Search for the cell housing the specified text and yield its [x, y] center coordinate. 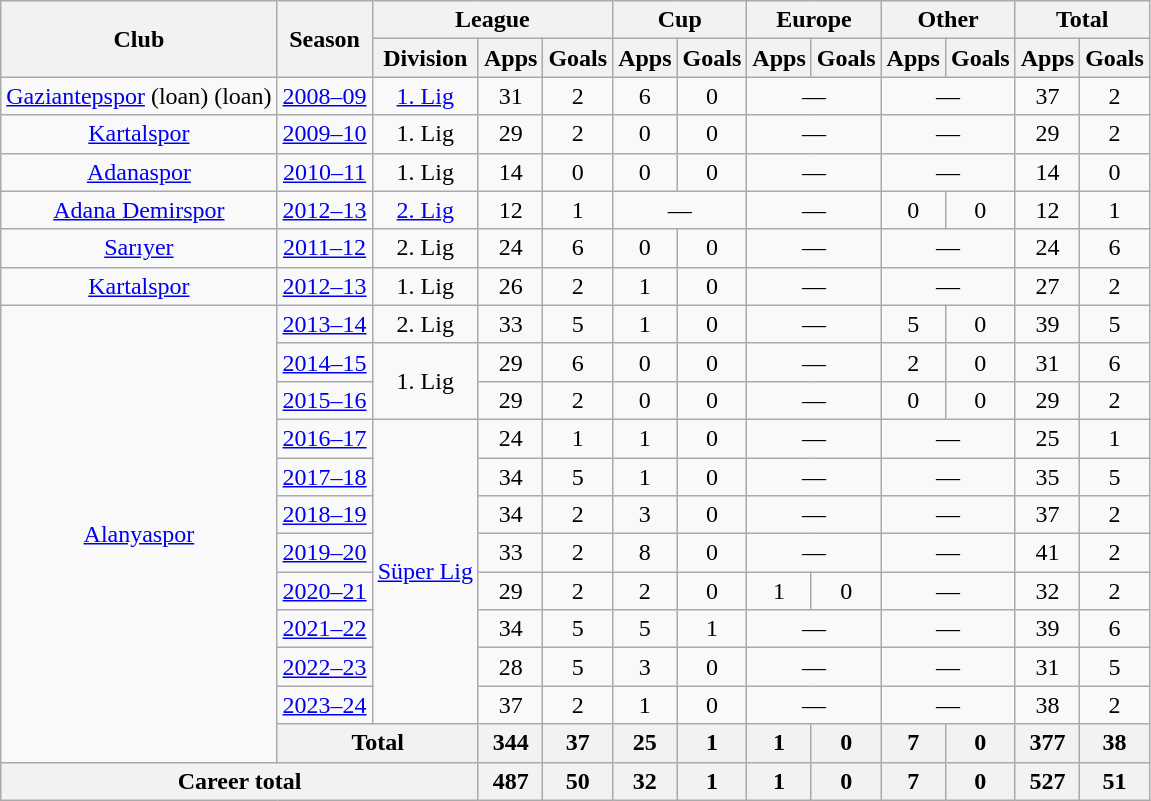
Division [425, 58]
League [492, 20]
Europe [814, 20]
Sarıyer [139, 248]
51 [1115, 781]
2011–12 [324, 248]
2009–10 [324, 134]
Süper Lig [425, 571]
26 [510, 286]
377 [1047, 743]
487 [510, 781]
Adanaspor [139, 172]
Season [324, 39]
27 [1047, 286]
2023–24 [324, 705]
50 [578, 781]
2020–21 [324, 591]
2014–15 [324, 362]
Career total [240, 781]
2013–14 [324, 324]
35 [1047, 477]
2015–16 [324, 400]
344 [510, 743]
Alanyaspor [139, 534]
Adana Demirspor [139, 210]
2017–18 [324, 477]
Other [948, 20]
2022–23 [324, 667]
8 [645, 553]
Gaziantepspor (loan) (loan) [139, 96]
41 [1047, 553]
2016–17 [324, 438]
Club [139, 39]
527 [1047, 781]
2010–11 [324, 172]
2021–22 [324, 629]
2008–09 [324, 96]
2018–19 [324, 515]
2019–20 [324, 553]
28 [510, 667]
Cup [680, 20]
